Identify which cell holds the provided text, then report its (X, Y) central coordinate. 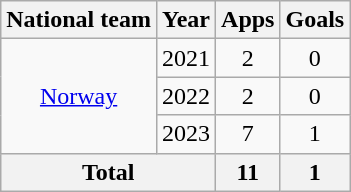
Norway (79, 96)
11 (248, 172)
Year (186, 20)
Goals (315, 20)
Total (108, 172)
2022 (186, 96)
Apps (248, 20)
National team (79, 20)
2021 (186, 58)
7 (248, 134)
2023 (186, 134)
